Locate the cell with the specified text and output its (X, Y) center coordinate. 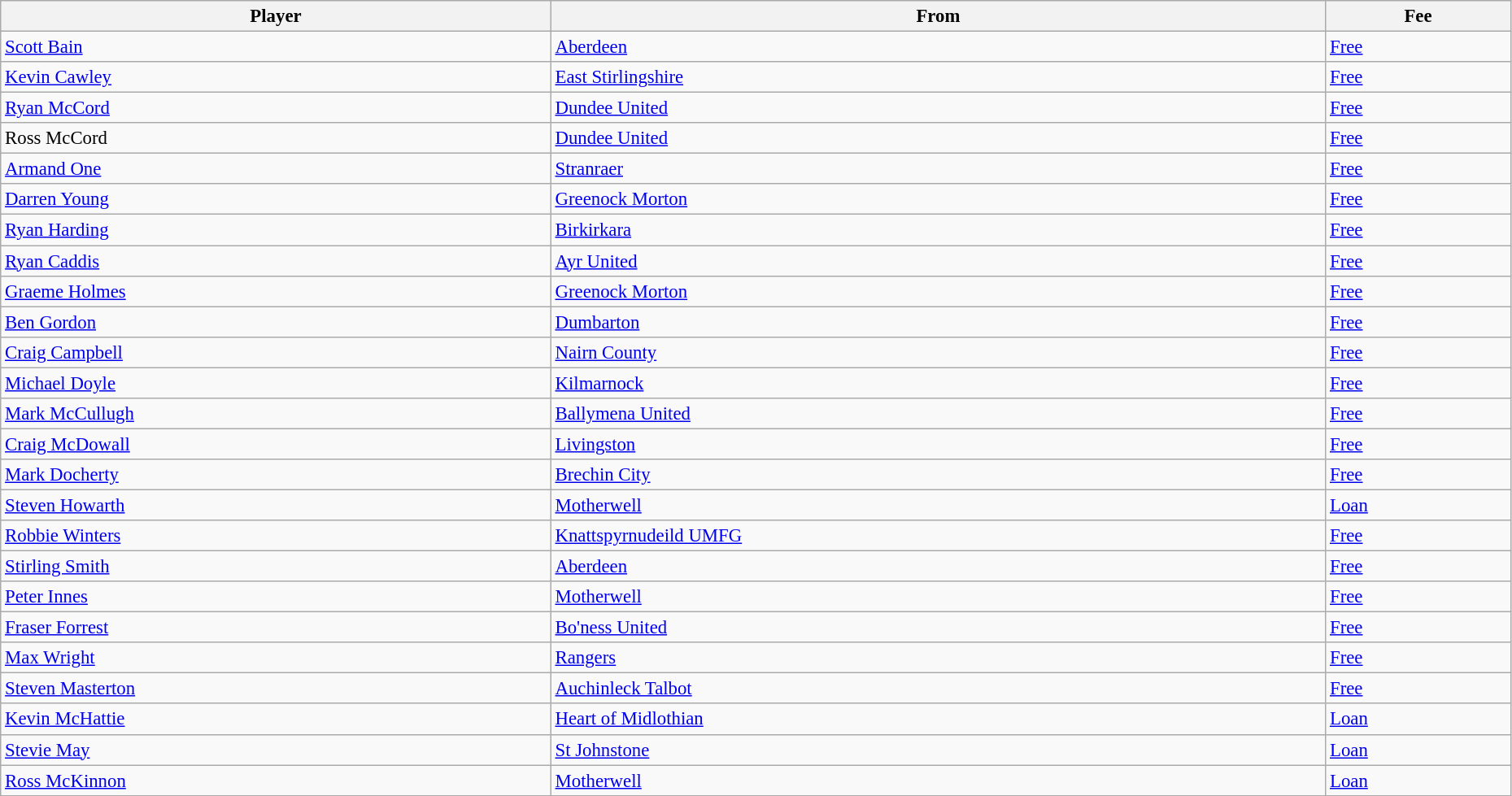
St Johnstone (938, 750)
Ross McKinnon (276, 781)
Player (276, 16)
Nairn County (938, 352)
Auchinleck Talbot (938, 689)
Robbie Winters (276, 536)
Heart of Midlothian (938, 720)
Ross McCord (276, 138)
Kilmarnock (938, 383)
Stranraer (938, 169)
Steven Howarth (276, 505)
Ballymena United (938, 414)
Stirling Smith (276, 567)
Graeme Holmes (276, 291)
Knattspyrnudeild UMFG (938, 536)
Livingston (938, 444)
Dumbarton (938, 322)
Rangers (938, 658)
From (938, 16)
Darren Young (276, 199)
Kevin Cawley (276, 77)
Ayr United (938, 261)
Ryan Harding (276, 230)
East Stirlingshire (938, 77)
Fee (1418, 16)
Peter Innes (276, 597)
Kevin McHattie (276, 720)
Brechin City (938, 475)
Fraser Forrest (276, 628)
Bo'ness United (938, 628)
Stevie May (276, 750)
Mark Docherty (276, 475)
Ryan Caddis (276, 261)
Craig McDowall (276, 444)
Birkirkara (938, 230)
Ben Gordon (276, 322)
Steven Masterton (276, 689)
Ryan McCord (276, 108)
Max Wright (276, 658)
Craig Campbell (276, 352)
Scott Bain (276, 47)
Mark McCullugh (276, 414)
Armand One (276, 169)
Michael Doyle (276, 383)
